Return [X, Y] of the center of cell containing provided text 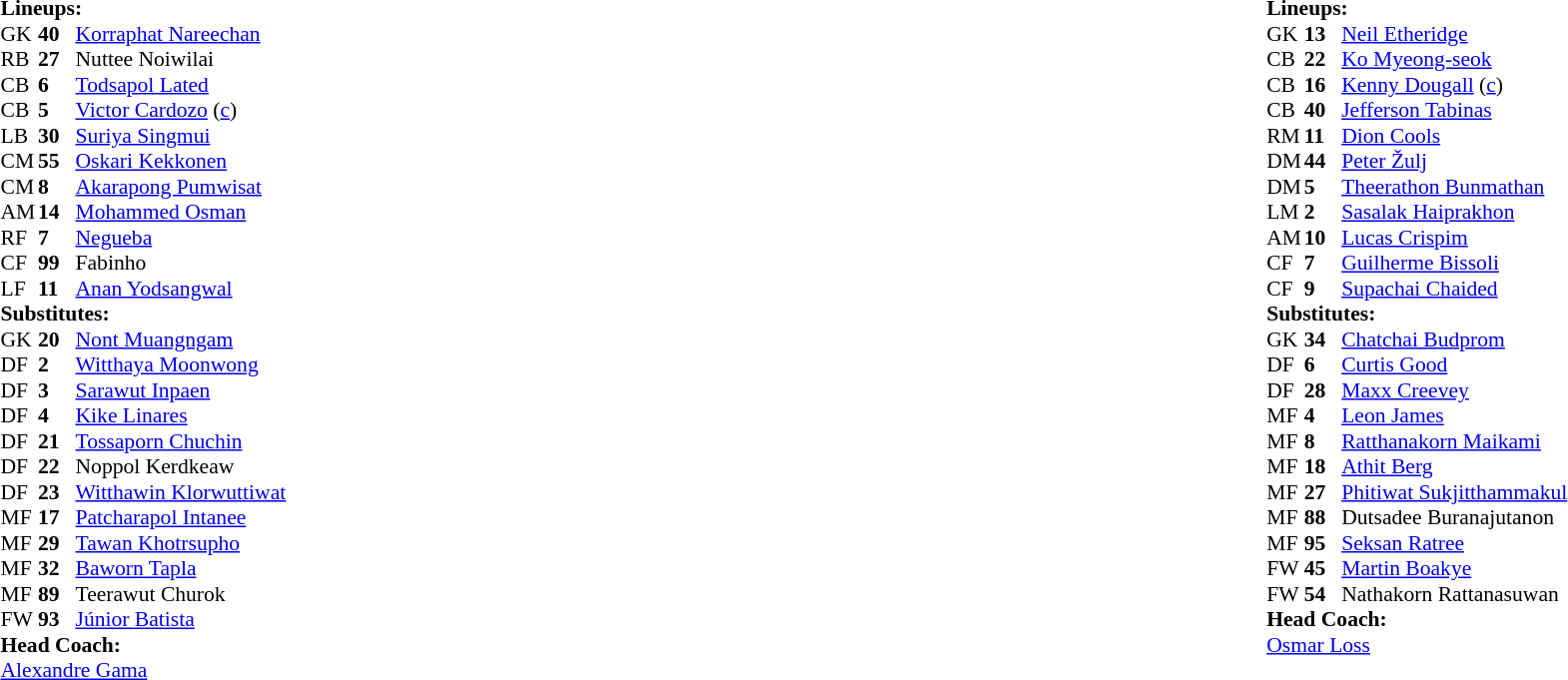
LM [1285, 213]
29 [57, 543]
Guilherme Bissoli [1454, 263]
Sasalak Haiprakhon [1454, 213]
93 [57, 620]
Mohammed Osman [182, 213]
89 [57, 594]
Phitiwat Sukjitthammakul [1454, 492]
Theerathon Bunmathan [1454, 187]
Nathakorn Rattanasuwan [1454, 594]
88 [1323, 518]
Martin Boakye [1454, 568]
Kenny Dougall (c) [1454, 85]
32 [57, 568]
30 [57, 136]
Júnior Batista [182, 620]
Teerawut Churok [182, 594]
LB [19, 136]
Maxx Creevey [1454, 390]
95 [1323, 543]
Lucas Crispim [1454, 238]
Todsapol Lated [182, 85]
Witthaya Moonwong [182, 364]
54 [1323, 594]
99 [57, 263]
Dutsadee Buranajutanon [1454, 518]
Korraphat Nareechan [182, 34]
Chatchai Budprom [1454, 340]
Athit Berg [1454, 466]
13 [1323, 34]
Nuttee Noiwilai [182, 59]
20 [57, 340]
LF [19, 289]
23 [57, 492]
Suriya Singmui [182, 136]
Noppol Kerdkeaw [182, 466]
RF [19, 238]
44 [1323, 161]
21 [57, 441]
RB [19, 59]
16 [1323, 85]
3 [57, 390]
Seksan Ratree [1454, 543]
Baworn Tapla [182, 568]
Neil Etheridge [1454, 34]
Nont Muangngam [182, 340]
Anan Yodsangwal [182, 289]
Ko Myeong-seok [1454, 59]
9 [1323, 289]
Witthawin Klorwuttiwat [182, 492]
Jefferson Tabinas [1454, 111]
Curtis Good [1454, 364]
55 [57, 161]
34 [1323, 340]
Victor Cardozo (c) [182, 111]
14 [57, 213]
Akarapong Pumwisat [182, 187]
Peter Žulj [1454, 161]
Kike Linares [182, 416]
Dion Cools [1454, 136]
45 [1323, 568]
Osmar Loss [1416, 645]
Patcharapol Intanee [182, 518]
Supachai Chaided [1454, 289]
Tawan Khotrsupho [182, 543]
Sarawut Inpaen [182, 390]
28 [1323, 390]
Tossaporn Chuchin [182, 441]
17 [57, 518]
Ratthanakorn Maikami [1454, 441]
18 [1323, 466]
RM [1285, 136]
10 [1323, 238]
Oskari Kekkonen [182, 161]
Leon James [1454, 416]
Negueba [182, 238]
Fabinho [182, 263]
